For the text-containing cell, return its midpoint in (x, y) coordinate format. 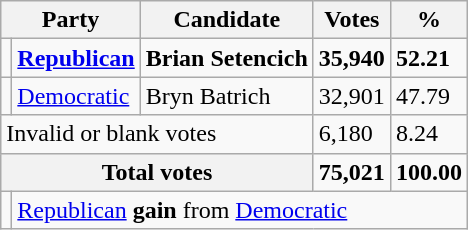
Democratic (76, 96)
Republican (76, 58)
Brian Setencich (226, 58)
8.24 (428, 134)
Party (71, 20)
Republican gain from Democratic (240, 210)
Bryn Batrich (226, 96)
Candidate (226, 20)
Invalid or blank votes (158, 134)
Votes (352, 20)
% (428, 20)
6,180 (352, 134)
35,940 (352, 58)
32,901 (352, 96)
75,021 (352, 172)
100.00 (428, 172)
52.21 (428, 58)
Total votes (158, 172)
47.79 (428, 96)
